Determine the [X, Y] coordinate at the center of the cell enclosing the given text.  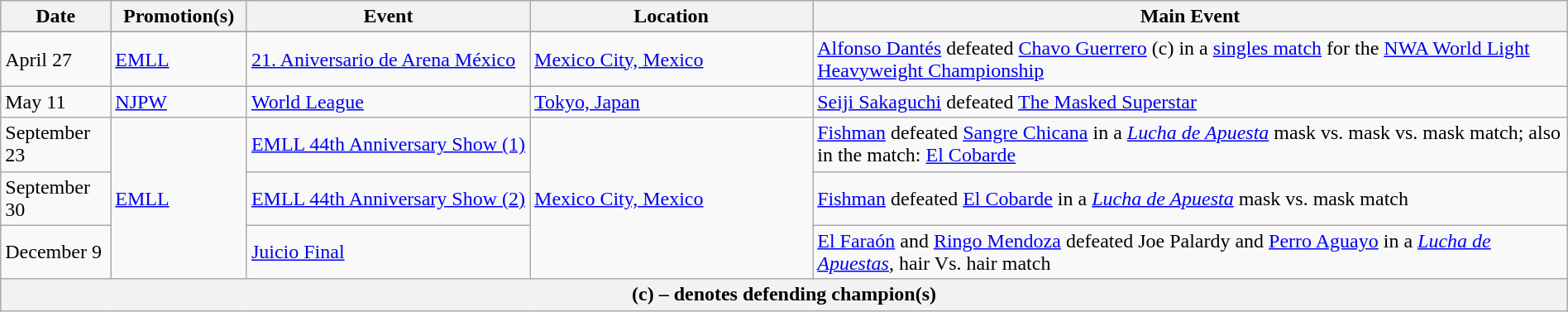
Location [672, 17]
World League [388, 102]
Promotion(s) [179, 17]
Main Event [1191, 17]
Seiji Sakaguchi defeated The Masked Superstar [1191, 102]
Fishman defeated El Cobarde in a Lucha de Apuesta mask vs. mask match [1191, 199]
21. Aniversario de Arena México [388, 60]
(c) – denotes defending champion(s) [784, 295]
May 11 [56, 102]
Fishman defeated Sangre Chicana in a Lucha de Apuesta mask vs. mask vs. mask match; also in the match: El Cobarde [1191, 144]
El Faraón and Ringo Mendoza defeated Joe Palardy and Perro Aguayo in a Lucha de Apuestas, hair Vs. hair match [1191, 252]
Juicio Final [388, 252]
December 9 [56, 252]
EMLL 44th Anniversary Show (2) [388, 199]
EMLL 44th Anniversary Show (1) [388, 144]
Event [388, 17]
Alfonso Dantés defeated Chavo Guerrero (c) in a singles match for the NWA World Light Heavyweight Championship [1191, 60]
Date [56, 17]
September 23 [56, 144]
September 30 [56, 199]
NJPW [179, 102]
April 27 [56, 60]
Tokyo, Japan [672, 102]
